For the text-containing cell, return its midpoint in [X, Y] coordinate format. 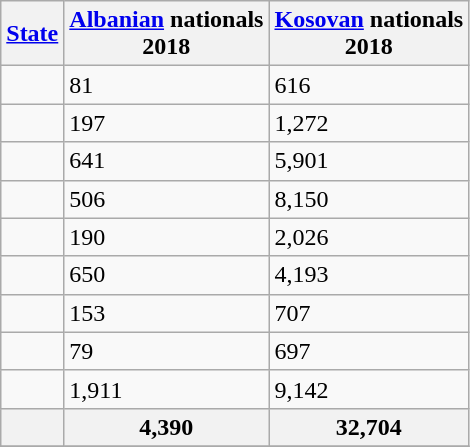
2,026 [369, 237]
32,704 [369, 427]
Albanian nationals2018 [166, 34]
State [32, 34]
641 [166, 161]
4,390 [166, 427]
81 [166, 85]
506 [166, 199]
650 [166, 275]
190 [166, 237]
1,911 [166, 389]
Kosovan nationals2018 [369, 34]
197 [166, 123]
616 [369, 85]
9,142 [369, 389]
8,150 [369, 199]
707 [369, 313]
79 [166, 351]
4,193 [369, 275]
153 [166, 313]
1,272 [369, 123]
5,901 [369, 161]
697 [369, 351]
